Identify which cell holds the provided text, then report its (X, Y) central coordinate. 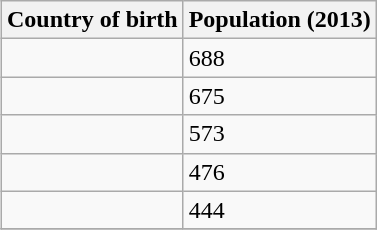
675 (280, 96)
688 (280, 58)
Population (2013) (280, 20)
444 (280, 210)
573 (280, 134)
476 (280, 172)
Country of birth (92, 20)
